Return [x, y] of the center of cell containing provided text 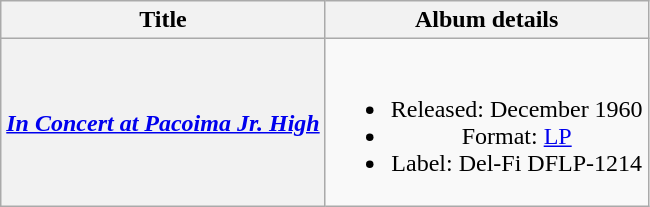
Album details [486, 20]
Released: December 1960Format: LPLabel: Del-Fi DFLP-1214 [486, 122]
In Concert at Pacoima Jr. High [163, 122]
Title [163, 20]
